From the cell containing the given text, extract its center point as (X, Y) coordinate. 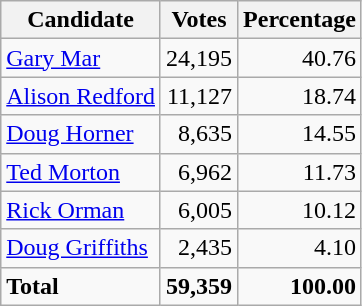
2,435 (198, 248)
Percentage (300, 20)
100.00 (300, 286)
11,127 (198, 96)
Total (81, 286)
Votes (198, 20)
10.12 (300, 210)
18.74 (300, 96)
Alison Redford (81, 96)
8,635 (198, 134)
6,005 (198, 210)
40.76 (300, 58)
24,195 (198, 58)
Candidate (81, 20)
Doug Griffiths (81, 248)
Doug Horner (81, 134)
59,359 (198, 286)
Rick Orman (81, 210)
Ted Morton (81, 172)
6,962 (198, 172)
Gary Mar (81, 58)
11.73 (300, 172)
4.10 (300, 248)
14.55 (300, 134)
